Return (x, y) of the center of cell containing provided text 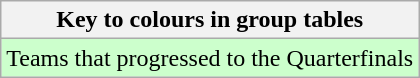
Teams that progressed to the Quarterfinals (210, 58)
Key to colours in group tables (210, 20)
